Find where the given text appears and provide that cell's center as (x, y) coordinate. 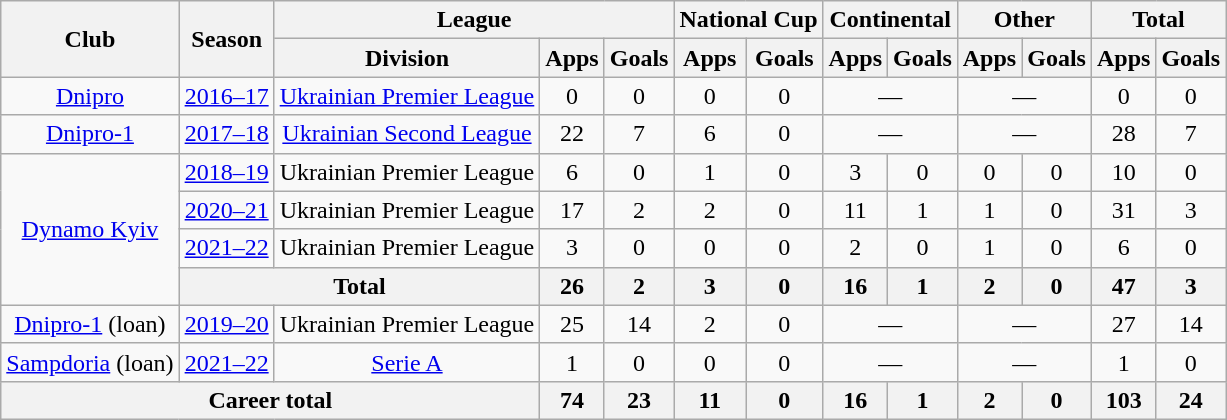
25 (572, 324)
2016–17 (226, 96)
Dynamo Kyiv (90, 229)
Serie A (407, 362)
Dnipro-1 (loan) (90, 324)
17 (572, 210)
10 (1123, 172)
2020–21 (226, 210)
Other (1024, 20)
National Cup (748, 20)
27 (1123, 324)
23 (639, 400)
Club (90, 39)
2017–18 (226, 134)
31 (1123, 210)
74 (572, 400)
22 (572, 134)
League (474, 20)
24 (1191, 400)
28 (1123, 134)
Dnipro-1 (90, 134)
103 (1123, 400)
Division (407, 58)
Continental (890, 20)
2018–19 (226, 172)
Dnipro (90, 96)
Season (226, 39)
Sampdoria (loan) (90, 362)
47 (1123, 286)
26 (572, 286)
Ukrainian Second League (407, 134)
Career total (270, 400)
2019–20 (226, 324)
